Identify which cell holds the provided text, then report its (X, Y) central coordinate. 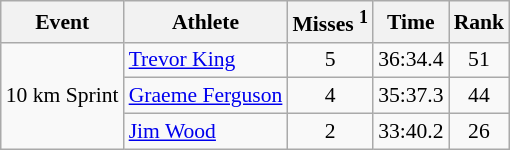
Rank (480, 22)
Time (410, 22)
5 (330, 60)
Athlete (206, 22)
Trevor King (206, 60)
Graeme Ferguson (206, 96)
36:34.4 (410, 60)
Misses 1 (330, 22)
4 (330, 96)
44 (480, 96)
Event (62, 22)
2 (330, 132)
10 km Sprint (62, 96)
35:37.3 (410, 96)
Jim Wood (206, 132)
51 (480, 60)
26 (480, 132)
33:40.2 (410, 132)
